Locate the cell with the specified text and output its (X, Y) center coordinate. 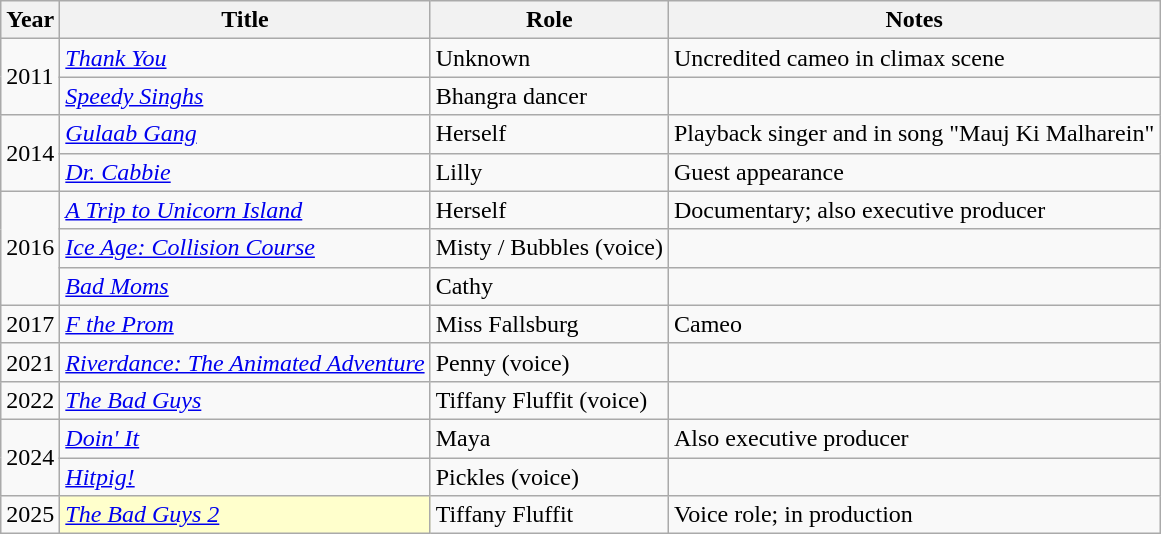
Tiffany Fluffit (549, 515)
2017 (30, 324)
Pickles (voice) (549, 477)
Notes (914, 20)
F the Prom (245, 324)
2016 (30, 248)
2011 (30, 77)
Miss Fallsburg (549, 324)
Dr. Cabbie (245, 172)
Cathy (549, 286)
2021 (30, 362)
Cameo (914, 324)
2022 (30, 400)
Year (30, 20)
2014 (30, 153)
Also executive producer (914, 438)
Documentary; also executive producer (914, 210)
Guest appearance (914, 172)
Hitpig! (245, 477)
2025 (30, 515)
Lilly (549, 172)
The Bad Guys (245, 400)
Thank You (245, 58)
Playback singer and in song "Mauj Ki Malharein" (914, 134)
Role (549, 20)
2024 (30, 457)
Doin' It (245, 438)
Tiffany Fluffit (voice) (549, 400)
Speedy Singhs (245, 96)
Penny (voice) (549, 362)
Maya (549, 438)
Bad Moms (245, 286)
Gulaab Gang (245, 134)
Ice Age: Collision Course (245, 248)
The Bad Guys 2 (245, 515)
Bhangra dancer (549, 96)
Riverdance: The Animated Adventure (245, 362)
Misty / Bubbles (voice) (549, 248)
Uncredited cameo in climax scene (914, 58)
Unknown (549, 58)
A Trip to Unicorn Island (245, 210)
Title (245, 20)
Voice role; in production (914, 515)
